Scan for the cell matching the given text and deliver its [X, Y] coordinate at center. 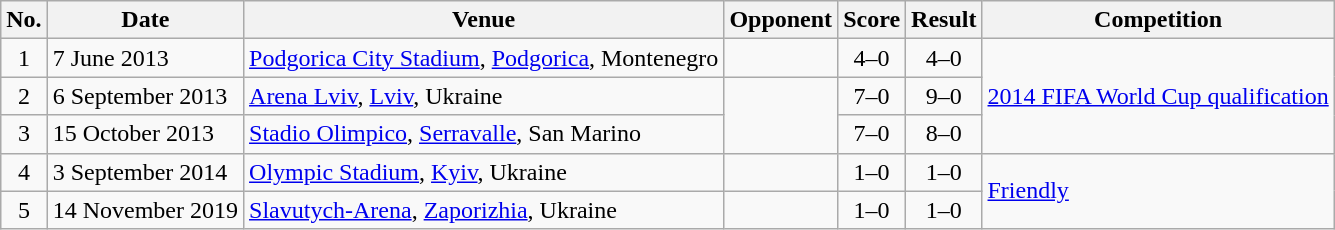
3 [24, 134]
Podgorica City Stadium, Podgorica, Montenegro [484, 58]
9–0 [944, 96]
No. [24, 20]
Date [145, 20]
Score [872, 20]
6 September 2013 [145, 96]
2 [24, 96]
Slavutych-Arena, Zaporizhia, Ukraine [484, 210]
Opponent [781, 20]
Friendly [1158, 191]
1 [24, 58]
Competition [1158, 20]
4 [24, 172]
Venue [484, 20]
Arena Lviv, Lviv, Ukraine [484, 96]
7 June 2013 [145, 58]
3 September 2014 [145, 172]
2014 FIFA World Cup qualification [1158, 96]
14 November 2019 [145, 210]
5 [24, 210]
8–0 [944, 134]
Olympic Stadium, Kyiv, Ukraine [484, 172]
15 October 2013 [145, 134]
Result [944, 20]
Stadio Olimpico, Serravalle, San Marino [484, 134]
